Determine the [X, Y] coordinate at the center of the cell enclosing the given text.  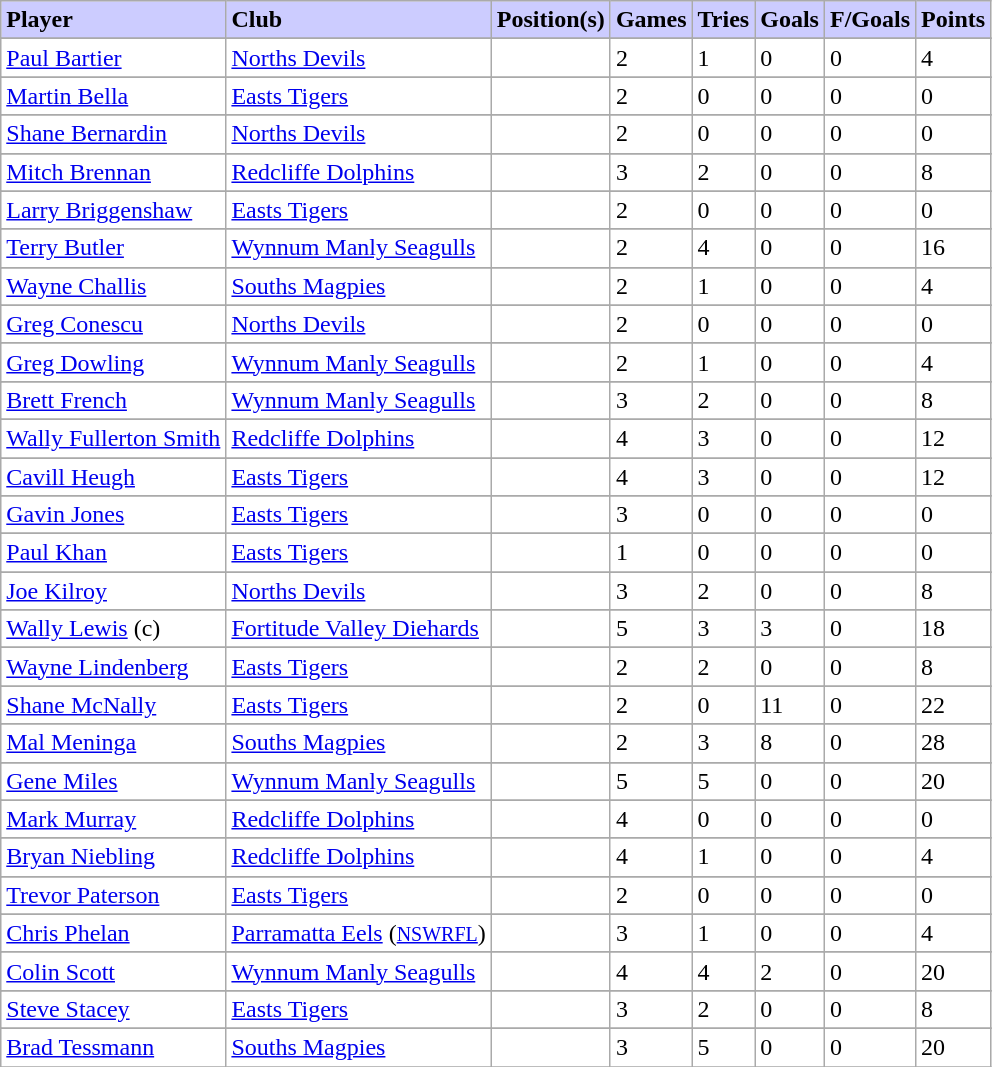
Player [114, 20]
Paul Bartier [114, 58]
Brad Tessmann [114, 1047]
Wally Fullerton Smith [114, 438]
Games [651, 20]
Terry Butler [114, 248]
Fortitude Valley Diehards [358, 629]
Cavill Heugh [114, 477]
16 [954, 248]
22 [954, 705]
Greg Dowling [114, 362]
Mark Murray [114, 819]
Mal Meninga [114, 743]
Mitch Brennan [114, 172]
Club [358, 20]
Wayne Lindenberg [114, 667]
Points [954, 20]
F/Goals [870, 20]
Colin Scott [114, 971]
18 [954, 629]
Parramatta Eels (NSWRFL) [358, 933]
11 [790, 705]
Trevor Paterson [114, 895]
Goals [790, 20]
Position(s) [550, 20]
Chris Phelan [114, 933]
Shane McNally [114, 705]
Paul Khan [114, 553]
Bryan Niebling [114, 857]
Wayne Challis [114, 286]
Joe Kilroy [114, 591]
Wally Lewis (c) [114, 629]
Greg Conescu [114, 324]
28 [954, 743]
Gavin Jones [114, 515]
Brett French [114, 400]
Steve Stacey [114, 1009]
Larry Briggenshaw [114, 210]
Martin Bella [114, 96]
Tries [724, 20]
Shane Bernardin [114, 134]
Gene Miles [114, 781]
